Detect which cell encompasses the target text, then output its (x, y) center coordinate. 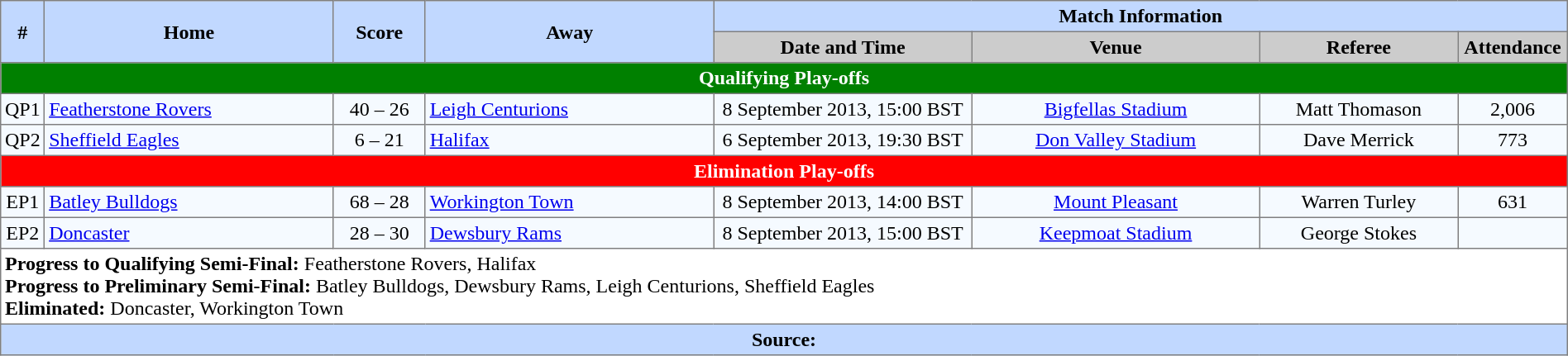
Sheffield Eagles (189, 140)
Halifax (569, 140)
Doncaster (189, 233)
773 (1513, 140)
Matt Thomason (1359, 109)
Keepmoat Stadium (1116, 233)
Dewsbury Rams (569, 233)
Leigh Centurions (569, 109)
Elimination Play-offs (784, 171)
6 – 21 (379, 140)
Score (379, 31)
Match Information (1140, 17)
Referee (1359, 47)
QP2 (23, 140)
40 – 26 (379, 109)
Attendance (1513, 47)
# (23, 31)
Batley Bulldogs (189, 202)
Mount Pleasant (1116, 202)
EP2 (23, 233)
6 September 2013, 19:30 BST (843, 140)
EP1 (23, 202)
Dave Merrick (1359, 140)
28 – 30 (379, 233)
Qualifying Play-offs (784, 78)
George Stokes (1359, 233)
Warren Turley (1359, 202)
QP1 (23, 109)
Away (569, 31)
Venue (1116, 47)
Don Valley Stadium (1116, 140)
8 September 2013, 14:00 BST (843, 202)
2,006 (1513, 109)
68 – 28 (379, 202)
Home (189, 31)
Source: (784, 339)
Workington Town (569, 202)
Date and Time (843, 47)
631 (1513, 202)
Featherstone Rovers (189, 109)
Bigfellas Stadium (1116, 109)
